For the text-containing cell, return its midpoint in (X, Y) coordinate format. 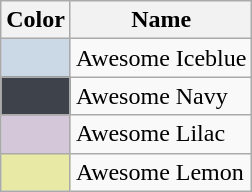
Color (36, 20)
Awesome Navy (160, 96)
Awesome Lemon (160, 172)
Awesome Iceblue (160, 58)
Name (160, 20)
Awesome Lilac (160, 134)
